For the text-containing cell, return its midpoint in (X, Y) coordinate format. 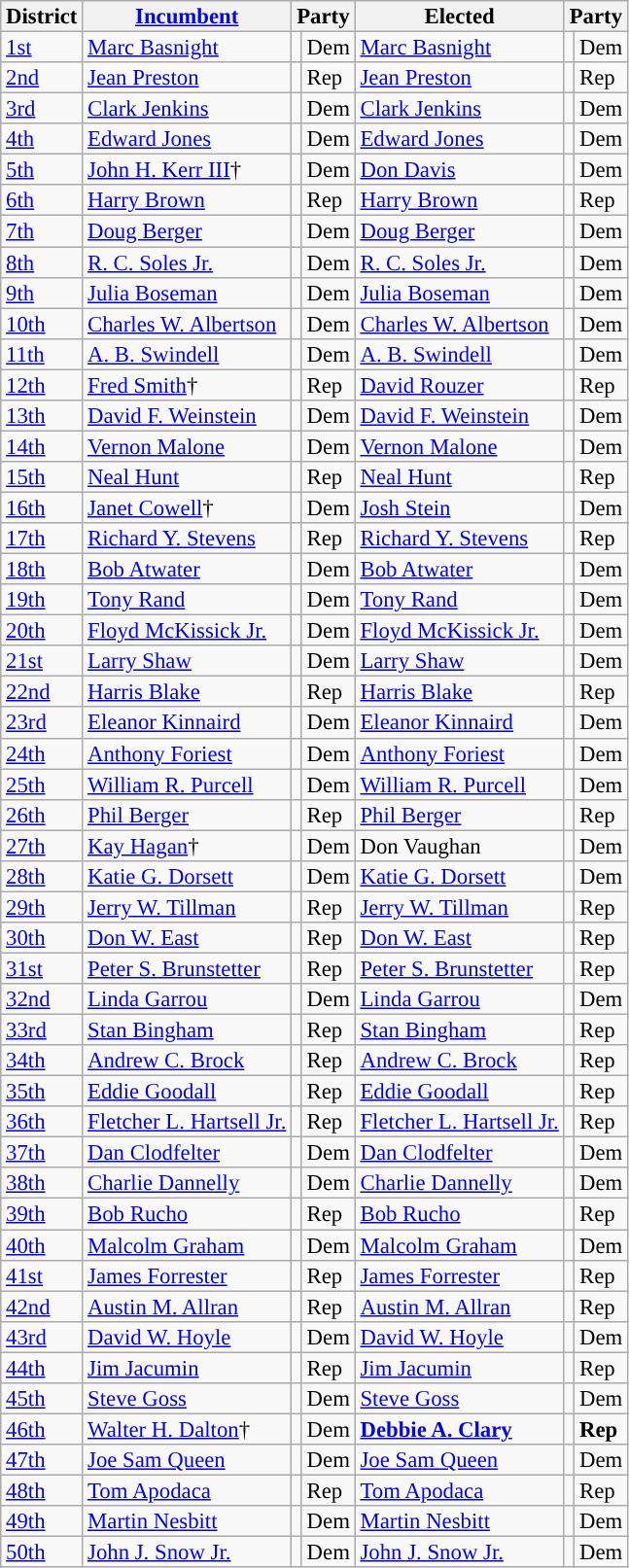
15th (42, 477)
2nd (42, 78)
5th (42, 170)
22nd (42, 692)
16th (42, 507)
18th (42, 570)
Fred Smith† (187, 385)
District (42, 17)
8th (42, 262)
Janet Cowell† (187, 507)
33rd (42, 1030)
47th (42, 1460)
13th (42, 416)
50th (42, 1552)
38th (42, 1184)
48th (42, 1490)
Don Davis (459, 170)
34th (42, 1061)
45th (42, 1399)
Incumbent (187, 17)
46th (42, 1429)
23rd (42, 723)
37th (42, 1153)
25th (42, 784)
7th (42, 231)
Josh Stein (459, 507)
12th (42, 385)
36th (42, 1122)
27th (42, 846)
14th (42, 446)
Debbie A. Clary (459, 1429)
41st (42, 1275)
10th (42, 324)
Don Vaughan (459, 846)
9th (42, 293)
Walter H. Dalton† (187, 1429)
26th (42, 815)
44th (42, 1368)
30th (42, 938)
21st (42, 661)
28th (42, 877)
17th (42, 539)
3rd (42, 109)
29th (42, 907)
1st (42, 48)
40th (42, 1245)
John H. Kerr III† (187, 170)
David Rouzer (459, 385)
6th (42, 200)
4th (42, 139)
Kay Hagan† (187, 846)
35th (42, 1092)
42nd (42, 1307)
Elected (459, 17)
43rd (42, 1337)
49th (42, 1521)
32nd (42, 999)
39th (42, 1214)
11th (42, 354)
20th (42, 631)
31st (42, 968)
24th (42, 753)
19th (42, 600)
